Pinpoint the cell where the given text exists, returning its (x, y) midpoint coordinate. 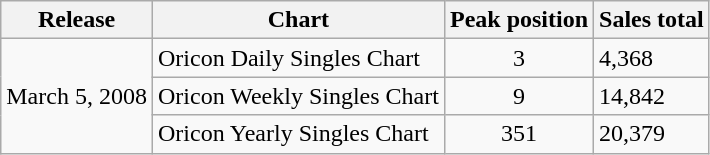
Peak position (518, 20)
Chart (298, 20)
4,368 (652, 58)
Release (77, 20)
14,842 (652, 96)
Oricon Weekly Singles Chart (298, 96)
3 (518, 58)
Oricon Daily Singles Chart (298, 58)
351 (518, 134)
Sales total (652, 20)
20,379 (652, 134)
March 5, 2008 (77, 96)
Oricon Yearly Singles Chart (298, 134)
9 (518, 96)
